Provide the (x, y) coordinate of the cell's center where the given text is located.  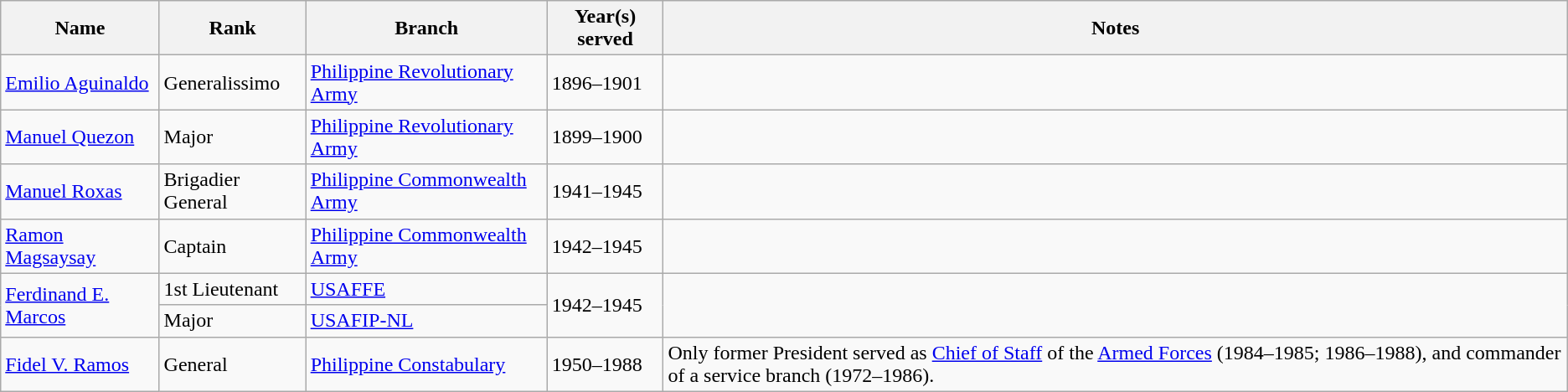
1950–1988 (605, 364)
Manuel Roxas (80, 191)
Branch (426, 28)
1899–1900 (605, 137)
1941–1945 (605, 191)
Rank (233, 28)
Brigadier General (233, 191)
Only former President served as Chief of Staff of the Armed Forces (1984–1985; 1986–1988), and commander of a service branch (1972–1986). (1116, 364)
Ferdinand E. Marcos (80, 305)
Emilio Aguinaldo (80, 82)
USAFFE (426, 289)
Manuel Quezon (80, 137)
Notes (1116, 28)
General (233, 364)
Fidel V. Ramos (80, 364)
1896–1901 (605, 82)
Generalissimo (233, 82)
Ramon Magsaysay (80, 246)
USAFIP-NL (426, 321)
Philippine Constabulary (426, 364)
Year(s) served (605, 28)
Name (80, 28)
Captain (233, 246)
1st Lieutenant (233, 289)
